Capture the cell that displays the provided text and extract its [x, y] central coordinate. 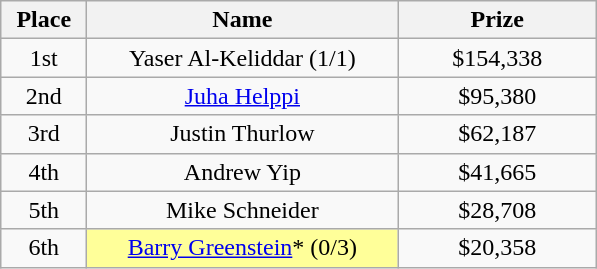
$28,708 [498, 210]
Prize [498, 20]
4th [44, 172]
2nd [44, 96]
1st [44, 58]
$41,665 [498, 172]
Place [44, 20]
Andrew Yip [242, 172]
3rd [44, 134]
Justin Thurlow [242, 134]
Yaser Al-Keliddar (1/1) [242, 58]
5th [44, 210]
Juha Helppi [242, 96]
Name [242, 20]
$62,187 [498, 134]
$154,338 [498, 58]
$20,358 [498, 248]
6th [44, 248]
$95,380 [498, 96]
Barry Greenstein* (0/3) [242, 248]
Mike Schneider [242, 210]
